Output the (X, Y) coordinate of the center of the cell containing the given text.  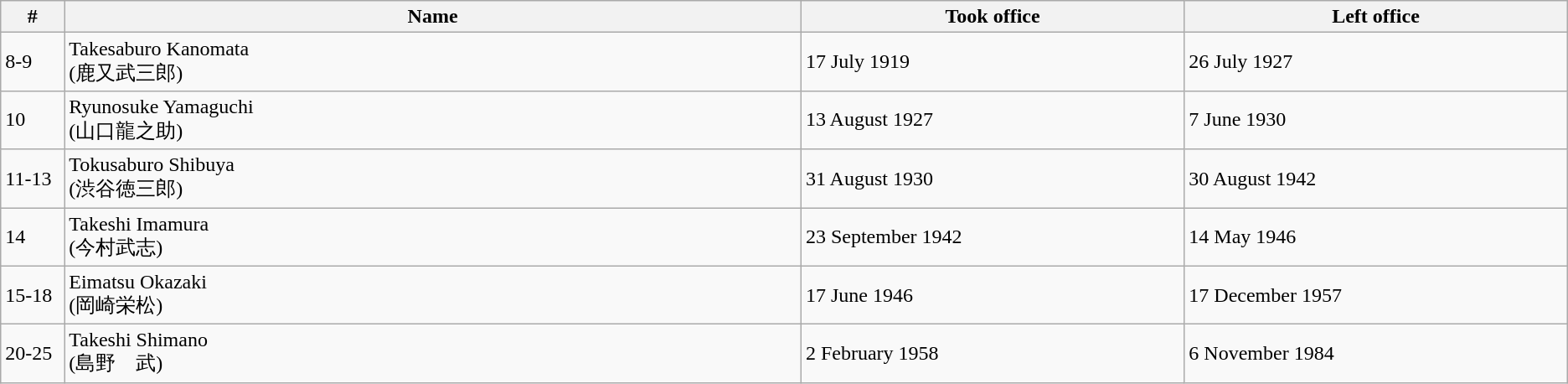
Took office (992, 17)
7 June 1930 (1375, 120)
Name (433, 17)
10 (33, 120)
23 September 1942 (992, 237)
26 July 1927 (1375, 62)
30 August 1942 (1375, 179)
31 August 1930 (992, 179)
11-13 (33, 179)
6 November 1984 (1375, 354)
20-25 (33, 354)
# (33, 17)
Left office (1375, 17)
15-18 (33, 295)
Eimatsu Okazaki(岡崎栄松) (433, 295)
Takeshi Imamura(今村武志) (433, 237)
14 May 1946 (1375, 237)
17 June 1946 (992, 295)
2 February 1958 (992, 354)
8-9 (33, 62)
Tokusaburo Shibuya(渋谷徳三郎) (433, 179)
Takesaburo Kanomata(鹿又武三郎) (433, 62)
17 December 1957 (1375, 295)
Ryunosuke Yamaguchi(山口龍之助) (433, 120)
14 (33, 237)
13 August 1927 (992, 120)
Takeshi Shimano(島野 武) (433, 354)
17 July 1919 (992, 62)
